Find where the given text appears and provide that cell's center as [x, y] coordinate. 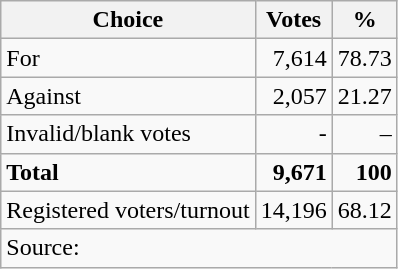
14,196 [294, 210]
7,614 [294, 58]
68.12 [364, 210]
100 [364, 172]
% [364, 20]
Total [128, 172]
Source: [199, 248]
For [128, 58]
Registered voters/turnout [128, 210]
Votes [294, 20]
21.27 [364, 96]
Choice [128, 20]
– [364, 134]
- [294, 134]
Invalid/blank votes [128, 134]
9,671 [294, 172]
2,057 [294, 96]
Against [128, 96]
78.73 [364, 58]
